Identify which cell holds the provided text, then report its [x, y] central coordinate. 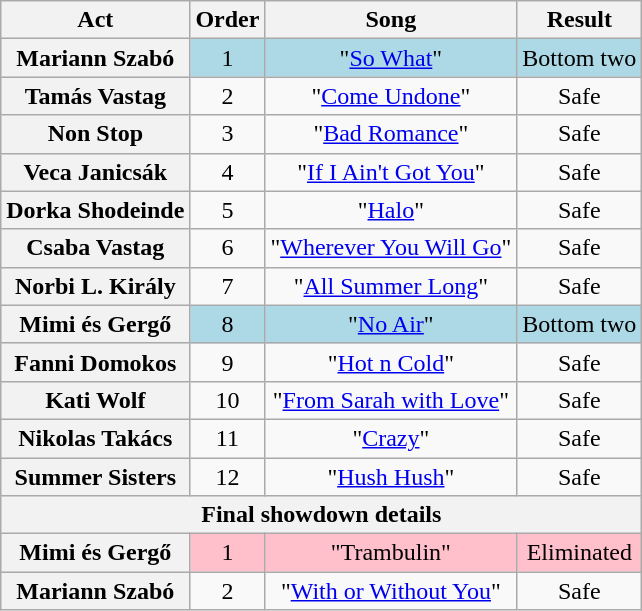
"Come Undone" [391, 96]
"Hot n Cold" [391, 362]
9 [228, 362]
7 [228, 286]
Dorka Shodeinde [96, 210]
"All Summer Long" [391, 286]
Act [96, 20]
Non Stop [96, 134]
"Wherever You Will Go" [391, 248]
Tamás Vastag [96, 96]
"If I Ain't Got You" [391, 172]
"So What" [391, 58]
"From Sarah with Love" [391, 400]
Eliminated [580, 553]
Order [228, 20]
"No Air" [391, 324]
Norbi L. Király [96, 286]
Song [391, 20]
"Hush Hush" [391, 477]
6 [228, 248]
Csaba Vastag [96, 248]
Result [580, 20]
Veca Janicsák [96, 172]
10 [228, 400]
Nikolas Takács [96, 438]
3 [228, 134]
"Bad Romance" [391, 134]
"Trambulin" [391, 553]
"Halo" [391, 210]
"With or Without You" [391, 591]
4 [228, 172]
12 [228, 477]
"Crazy" [391, 438]
5 [228, 210]
Fanni Domokos [96, 362]
Summer Sisters [96, 477]
Final showdown details [322, 515]
8 [228, 324]
11 [228, 438]
Kati Wolf [96, 400]
